For the text-containing cell, return its midpoint in [x, y] coordinate format. 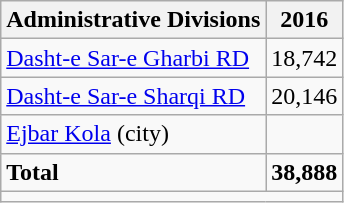
20,146 [304, 96]
Dasht-e Sar-e Sharqi RD [134, 96]
2016 [304, 20]
Ejbar Kola (city) [134, 134]
Dasht-e Sar-e Gharbi RD [134, 58]
18,742 [304, 58]
38,888 [304, 172]
Total [134, 172]
Administrative Divisions [134, 20]
